Determine the (x, y) coordinate at the center of the cell enclosing the given text.  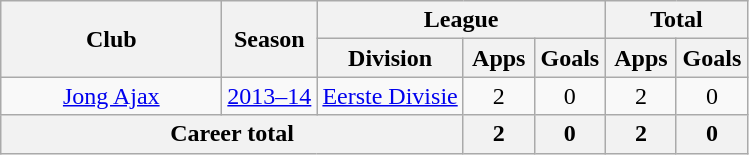
Division (390, 58)
League (461, 20)
Jong Ajax (112, 96)
2013–14 (270, 96)
Season (270, 39)
Club (112, 39)
Eerste Divisie (390, 96)
Total (676, 20)
Career total (232, 134)
